Return the (X, Y) coordinate for the center point of the cell that contains the specified text.  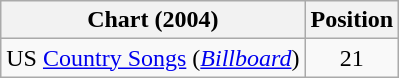
21 (352, 58)
Position (352, 20)
Chart (2004) (153, 20)
US Country Songs (Billboard) (153, 58)
